Output the (x, y) coordinate of the center of the cell containing the given text.  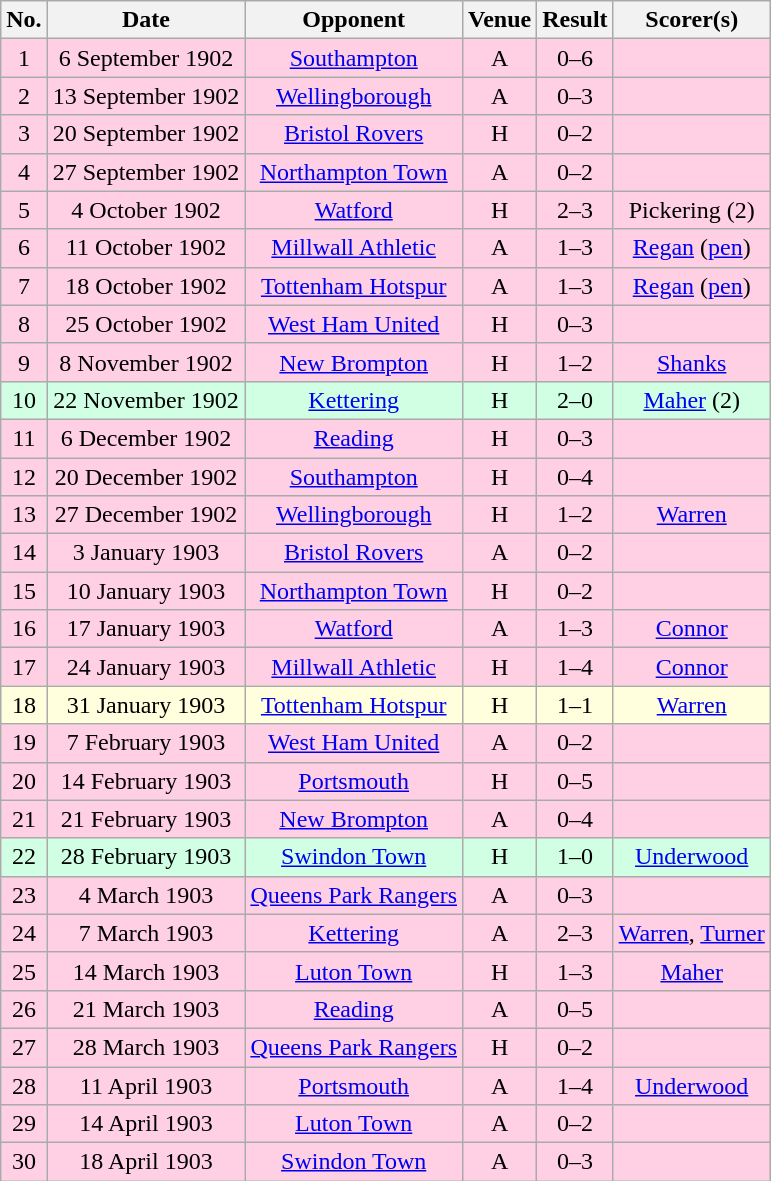
5 (24, 210)
20 (24, 781)
22 (24, 857)
Shanks (692, 362)
1–0 (575, 857)
8 (24, 324)
23 (24, 895)
12 (24, 477)
Scorer(s) (692, 20)
No. (24, 20)
2–0 (575, 400)
24 (24, 933)
16 (24, 629)
20 December 1902 (146, 477)
30 (24, 1162)
13 (24, 515)
27 September 1902 (146, 172)
27 December 1902 (146, 515)
28 (24, 1085)
28 March 1903 (146, 1047)
Result (575, 20)
18 April 1903 (146, 1162)
4 March 1903 (146, 895)
4 (24, 172)
0–6 (575, 58)
11 (24, 438)
26 (24, 1009)
21 February 1903 (146, 819)
14 (24, 553)
27 (24, 1047)
10 January 1903 (146, 591)
Venue (500, 20)
9 (24, 362)
21 March 1903 (146, 1009)
22 November 1902 (146, 400)
17 January 1903 (146, 629)
25 October 1902 (146, 324)
11 October 1902 (146, 248)
Maher (2) (692, 400)
25 (24, 971)
7 February 1903 (146, 743)
10 (24, 400)
18 October 1902 (146, 286)
14 April 1903 (146, 1124)
7 (24, 286)
6 December 1902 (146, 438)
31 January 1903 (146, 705)
Maher (692, 971)
14 March 1903 (146, 971)
14 February 1903 (146, 781)
6 September 1902 (146, 58)
1–1 (575, 705)
Opponent (354, 20)
24 January 1903 (146, 667)
Pickering (2) (692, 210)
3 (24, 134)
2 (24, 96)
17 (24, 667)
3 January 1903 (146, 553)
1 (24, 58)
11 April 1903 (146, 1085)
Warren, Turner (692, 933)
29 (24, 1124)
Date (146, 20)
28 February 1903 (146, 857)
15 (24, 591)
18 (24, 705)
13 September 1902 (146, 96)
7 March 1903 (146, 933)
20 September 1902 (146, 134)
8 November 1902 (146, 362)
6 (24, 248)
21 (24, 819)
19 (24, 743)
4 October 1902 (146, 210)
